Output the [x, y] coordinate of the center of the cell containing the given text.  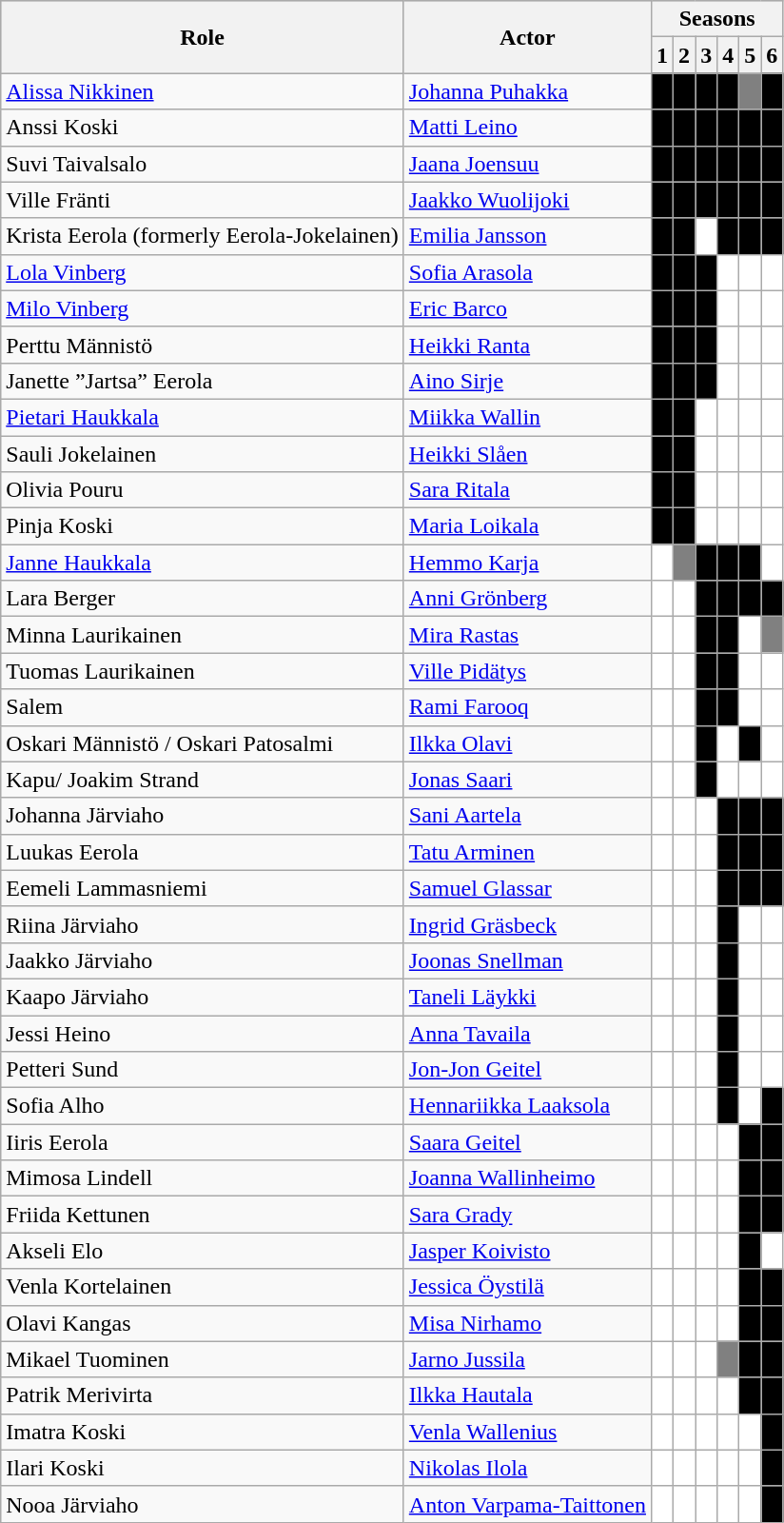
Perttu Männistö [203, 345]
Ilkka Hautala [527, 1395]
Imatra Koski [203, 1432]
Sara Ritala [527, 490]
Olivia Pouru [203, 490]
Iiris Eerola [203, 1142]
Ilari Koski [203, 1468]
Jessica Öystilä [527, 1287]
Ilkka Olavi [527, 743]
Eemeli Lammasniemi [203, 888]
Petteri Sund [203, 1070]
Riina Järviaho [203, 924]
Miikka Wallin [527, 417]
Jasper Koivisto [527, 1251]
Jon-Jon Geitel [527, 1070]
Mira Rastas [527, 635]
Janne Haukkala [203, 563]
Jaakko Wuolijoki [527, 200]
Role [203, 37]
Janette ”Jartsa” Eerola [203, 381]
Anssi Koski [203, 128]
Joanna Wallinheimo [527, 1178]
Alissa Nikkinen [203, 91]
Suvi Taivalsalo [203, 164]
Oskari Männistö / Oskari Patosalmi [203, 743]
Matti Leino [527, 128]
Tuomas Laurikainen [203, 671]
6 [773, 55]
2 [685, 55]
Jaana Joensuu [527, 164]
Heikki Slåen [527, 454]
Anton Varpama-Taittonen [527, 1504]
Ville Pidätys [527, 671]
Lola Vinberg [203, 272]
Seasons [716, 19]
Pinja Koski [203, 526]
3 [706, 55]
Jessi Heino [203, 1033]
Sani Aartela [527, 816]
Mikael Tuominen [203, 1359]
Olavi Kangas [203, 1323]
Milo Vinberg [203, 308]
Akseli Elo [203, 1251]
Jarno Jussila [527, 1359]
Jonas Saari [527, 780]
Misa Nirhamo [527, 1323]
Taneli Läykki [527, 997]
Hennariikka Laaksola [527, 1106]
Kapu/ Joakim Strand [203, 780]
Actor [527, 37]
Sara Grady [527, 1215]
Krista Eerola (formerly Eerola-Jokelainen) [203, 236]
Maria Loikala [527, 526]
Venla Kortelainen [203, 1287]
Rami Farooq [527, 707]
Salem [203, 707]
Samuel Glassar [527, 888]
Friida Kettunen [203, 1215]
Aino Sirje [527, 381]
Sofia Arasola [527, 272]
Anna Tavaila [527, 1033]
1 [662, 55]
Minna Laurikainen [203, 635]
Sofia Alho [203, 1106]
Emilia Jansson [527, 236]
Eric Barco [527, 308]
Sauli Jokelainen [203, 454]
Pietari Haukkala [203, 417]
Johanna Järviaho [203, 816]
Hemmo Karja [527, 563]
Saara Geitel [527, 1142]
Ville Fränti [203, 200]
Anni Grönberg [527, 599]
5 [750, 55]
Patrik Merivirta [203, 1395]
Ingrid Gräsbeck [527, 924]
Luukas Eerola [203, 852]
Venla Wallenius [527, 1432]
Mimosa Lindell [203, 1178]
4 [729, 55]
Johanna Puhakka [527, 91]
Jaakko Järviaho [203, 960]
Tatu Arminen [527, 852]
Kaapo Järviaho [203, 997]
Nooa Järviaho [203, 1504]
Nikolas Ilola [527, 1468]
Joonas Snellman [527, 960]
Heikki Ranta [527, 345]
Lara Berger [203, 599]
